Find where the given text appears and provide that cell's center as [X, Y] coordinate. 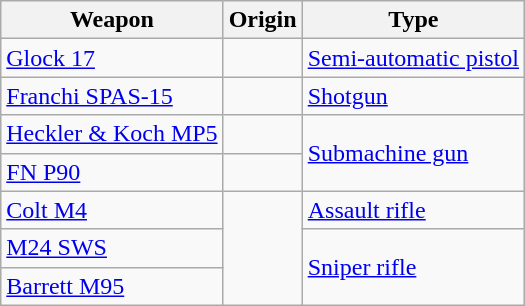
FN P90 [112, 172]
Semi-automatic pistol [413, 58]
Shotgun [413, 96]
Glock 17 [112, 58]
Heckler & Koch MP5 [112, 134]
Submachine gun [413, 153]
Barrett M95 [112, 286]
Type [413, 20]
Weapon [112, 20]
Assault rifle [413, 210]
M24 SWS [112, 248]
Sniper rifle [413, 267]
Franchi SPAS-15 [112, 96]
Colt M4 [112, 210]
Origin [262, 20]
